Pinpoint the cell where the given text exists, returning its [X, Y] midpoint coordinate. 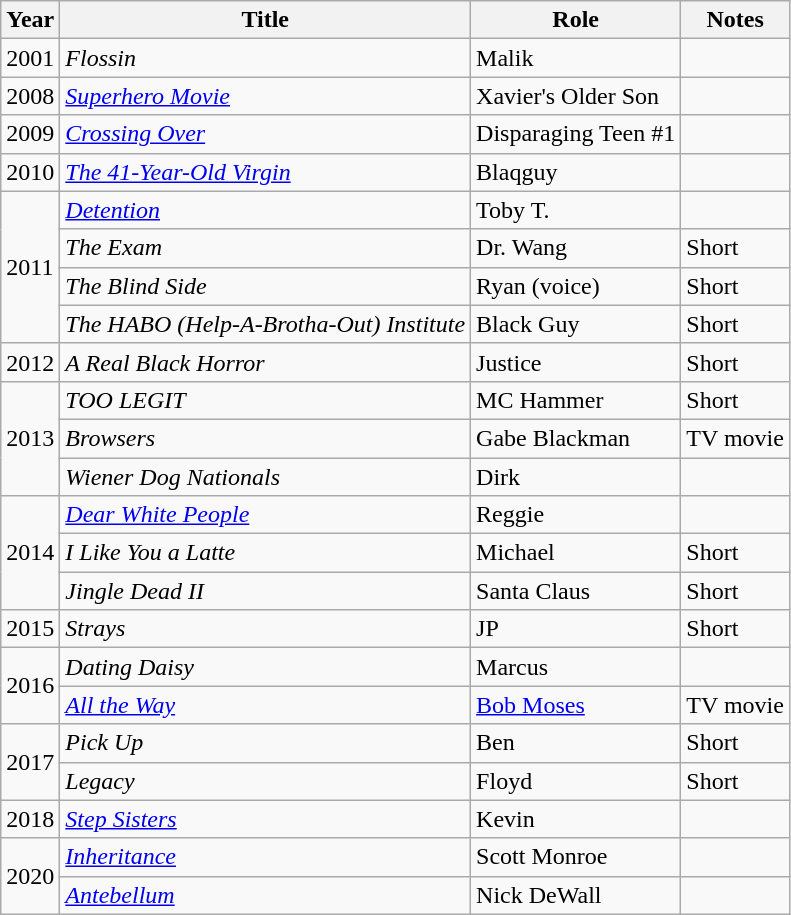
Xavier's Older Son [576, 96]
Title [266, 20]
Michael [576, 553]
2017 [30, 762]
MC Hammer [576, 400]
The Blind Side [266, 286]
Detention [266, 210]
Floyd [576, 781]
2011 [30, 267]
Jingle Dead II [266, 591]
2012 [30, 362]
I Like You a Latte [266, 553]
2015 [30, 629]
Year [30, 20]
Pick Up [266, 743]
Dear White People [266, 515]
Toby T. [576, 210]
Ryan (voice) [576, 286]
Nick DeWall [576, 895]
The HABO (Help-A-Brotha-Out) Institute [266, 324]
Justice [576, 362]
2001 [30, 58]
Disparaging Teen #1 [576, 134]
2014 [30, 553]
Notes [736, 20]
Malik [576, 58]
2010 [30, 172]
Step Sisters [266, 819]
A Real Black Horror [266, 362]
Superhero Movie [266, 96]
All the Way [266, 705]
Kevin [576, 819]
Gabe Blackman [576, 438]
2018 [30, 819]
Reggie [576, 515]
The 41-Year-Old Virgin [266, 172]
2020 [30, 876]
2013 [30, 438]
Ben [576, 743]
The Exam [266, 248]
Strays [266, 629]
Santa Claus [576, 591]
Dating Daisy [266, 667]
Crossing Over [266, 134]
Blaqguy [576, 172]
2008 [30, 96]
Flossin [266, 58]
Dr. Wang [576, 248]
Antebellum [266, 895]
Browsers [266, 438]
2009 [30, 134]
Wiener Dog Nationals [266, 477]
Inheritance [266, 857]
2016 [30, 686]
Marcus [576, 667]
TOO LEGIT [266, 400]
JP [576, 629]
Black Guy [576, 324]
Bob Moses [576, 705]
Scott Monroe [576, 857]
Dirk [576, 477]
Role [576, 20]
Legacy [266, 781]
